Detect which cell encompasses the target text, then output its [x, y] center coordinate. 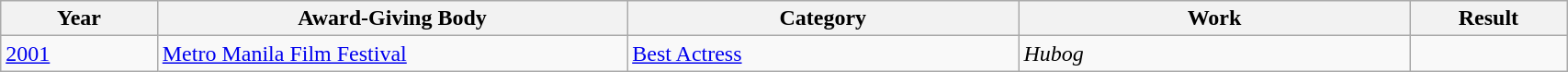
Hubog [1214, 54]
Metro Manila Film Festival [391, 54]
Result [1488, 18]
Best Actress [823, 54]
Work [1214, 18]
2001 [79, 54]
Category [823, 18]
Award-Giving Body [391, 18]
Year [79, 18]
